Find where the given text appears and provide that cell's center as [X, Y] coordinate. 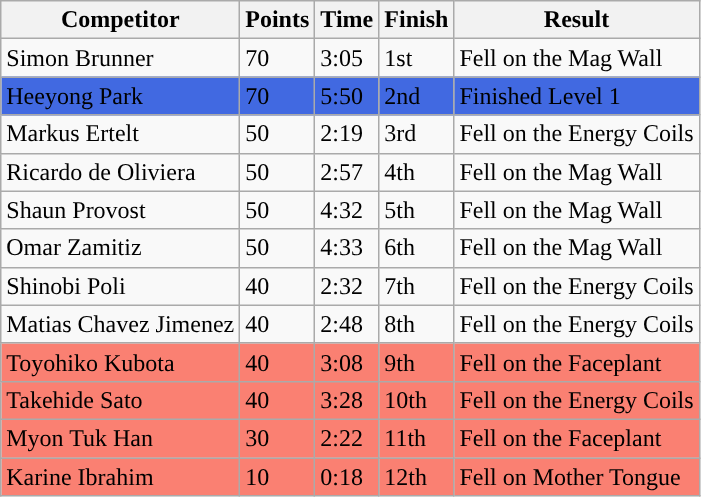
Fell on Mother Tongue [576, 477]
Time [347, 20]
Finished Level 1 [576, 96]
4th [416, 172]
Omar Zamitiz [120, 248]
Shaun Provost [120, 210]
Heeyong Park [120, 96]
Simon Brunner [120, 58]
9th [416, 362]
2:48 [347, 324]
3:08 [347, 362]
Takehide Sato [120, 400]
Shinobi Poli [120, 286]
2nd [416, 96]
Finish [416, 20]
8th [416, 324]
5:50 [347, 96]
30 [278, 438]
1st [416, 58]
2:22 [347, 438]
3:28 [347, 400]
5th [416, 210]
7th [416, 286]
Markus Ertelt [120, 134]
3rd [416, 134]
2:19 [347, 134]
Matias Chavez Jimenez [120, 324]
Myon Tuk Han [120, 438]
Karine Ibrahim [120, 477]
Points [278, 20]
4:33 [347, 248]
Competitor [120, 20]
2:57 [347, 172]
3:05 [347, 58]
6th [416, 248]
10 [278, 477]
11th [416, 438]
Result [576, 20]
Ricardo de Oliviera [120, 172]
12th [416, 477]
2:32 [347, 286]
4:32 [347, 210]
0:18 [347, 477]
10th [416, 400]
Toyohiko Kubota [120, 362]
